Capture the cell that displays the provided text and extract its [x, y] central coordinate. 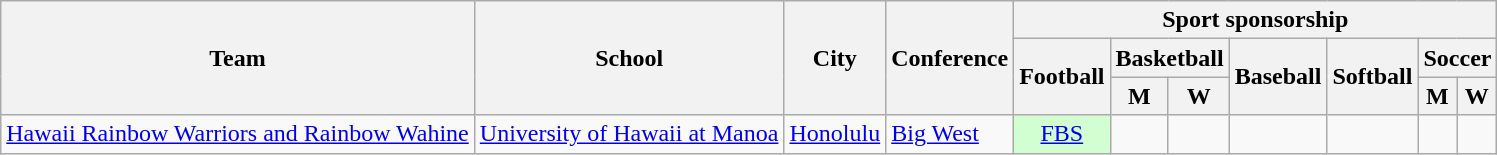
Basketball [1170, 58]
Softball [1372, 77]
School [629, 58]
Big West [950, 134]
Conference [950, 58]
FBS [1062, 134]
Baseball [1278, 77]
Hawaii Rainbow Warriors and Rainbow Wahine [238, 134]
Honolulu [835, 134]
Sport sponsorship [1256, 20]
University of Hawaii at Manoa [629, 134]
Soccer [1458, 58]
Team [238, 58]
Football [1062, 77]
City [835, 58]
